Scan for the cell matching the given text and deliver its [x, y] coordinate at center. 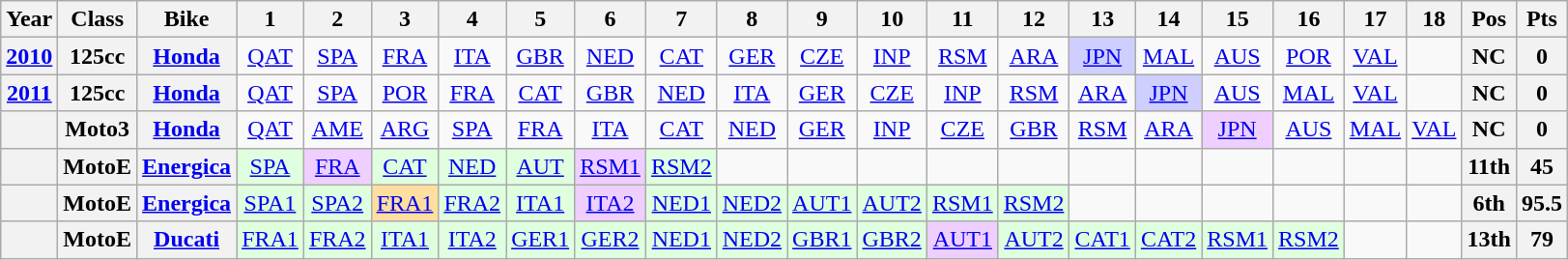
CAT2 [1168, 240]
15 [1238, 19]
SPA1 [271, 203]
13th [1489, 240]
GBR2 [892, 240]
16 [1309, 19]
79 [1542, 240]
11 [962, 19]
6th [1489, 203]
ARG [405, 130]
AME [337, 130]
1 [271, 19]
GER2 [611, 240]
9 [822, 19]
11th [1489, 166]
17 [1375, 19]
10 [892, 19]
2 [337, 19]
8 [752, 19]
12 [1034, 19]
Ducati [187, 240]
45 [1542, 166]
13 [1102, 19]
4 [472, 19]
18 [1434, 19]
2011 [29, 93]
7 [681, 19]
SPA2 [337, 203]
Bike [187, 19]
GBR1 [822, 240]
GER1 [541, 240]
AUT [541, 166]
95.5 [1542, 203]
2010 [29, 56]
Pts [1542, 19]
5 [541, 19]
CAT1 [1102, 240]
Class [98, 19]
Year [29, 19]
Pos [1489, 19]
6 [611, 19]
Moto3 [98, 130]
3 [405, 19]
14 [1168, 19]
